Find where the given text appears and provide that cell's center as (x, y) coordinate. 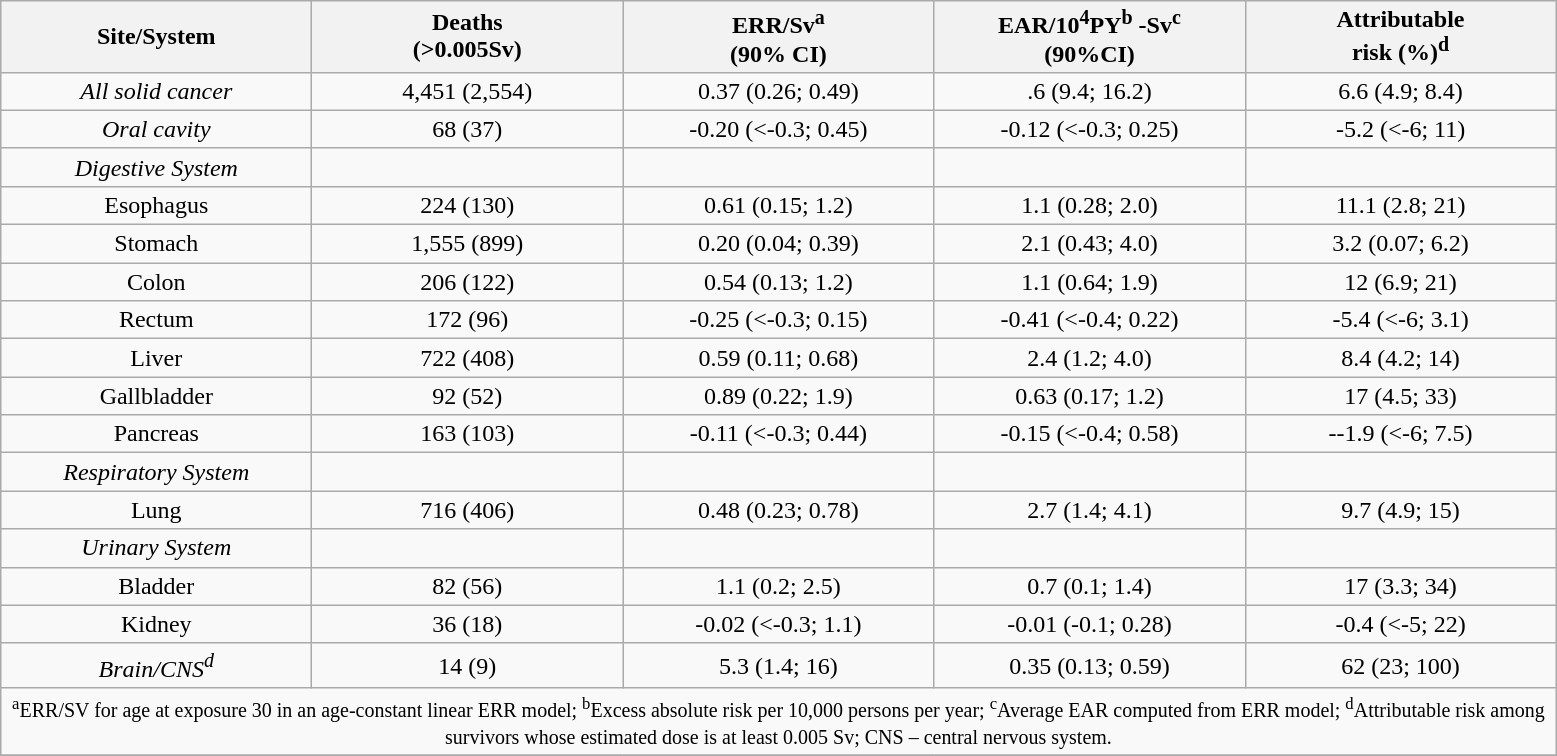
Lung (156, 510)
Liver (156, 358)
Oral cavity (156, 129)
Attributablerisk (%)d (1400, 37)
-0.25 (<-0.3; 0.15) (778, 320)
0.61 (0.15; 1.2) (778, 205)
Bladder (156, 586)
82 (56) (468, 586)
0.7 (0.1; 1.4) (1090, 586)
17 (3.3; 34) (1400, 586)
17 (4.5; 33) (1400, 396)
0.63 (0.17; 1.2) (1090, 396)
0.37 (0.26; 0.49) (778, 91)
8.4 (4.2; 14) (1400, 358)
0.20 (0.04; 0.39) (778, 244)
9.7 (4.9; 15) (1400, 510)
1,555 (899) (468, 244)
Urinary System (156, 548)
4,451 (2,554) (468, 91)
0.35 (0.13; 0.59) (1090, 666)
Brain/CNSd (156, 666)
2.1 (0.43; 4.0) (1090, 244)
-0.11 (<-0.3; 0.44) (778, 434)
62 (23; 100) (1400, 666)
Rectum (156, 320)
1.1 (0.2; 2.5) (778, 586)
-5.2 (<-6; 11) (1400, 129)
-5.4 (<-6; 3.1) (1400, 320)
206 (122) (468, 282)
-0.15 (<-0.4; 0.58) (1090, 434)
All solid cancer (156, 91)
14 (9) (468, 666)
-0.20 (<-0.3; 0.45) (778, 129)
6.6 (4.9; 8.4) (1400, 91)
-0.4 (<-5; 22) (1400, 624)
68 (37) (468, 129)
1.1 (0.64; 1.9) (1090, 282)
36 (18) (468, 624)
5.3 (1.4; 16) (778, 666)
92 (52) (468, 396)
Site/System (156, 37)
Kidney (156, 624)
1.1 (0.28; 2.0) (1090, 205)
Respiratory System (156, 472)
-0.01 (-0.1; 0.28) (1090, 624)
.6 (9.4; 16.2) (1090, 91)
Esophagus (156, 205)
11.1 (2.8; 21) (1400, 205)
Pancreas (156, 434)
0.54 (0.13; 1.2) (778, 282)
0.89 (0.22; 1.9) (778, 396)
2.4 (1.2; 4.0) (1090, 358)
Stomach (156, 244)
163 (103) (468, 434)
172 (96) (468, 320)
2.7 (1.4; 4.1) (1090, 510)
722 (408) (468, 358)
-0.02 (<-0.3; 1.1) (778, 624)
EAR/104PYb -Svc(90%CI) (1090, 37)
-0.41 (<-0.4; 0.22) (1090, 320)
0.48 (0.23; 0.78) (778, 510)
Colon (156, 282)
12 (6.9; 21) (1400, 282)
Gallbladder (156, 396)
224 (130) (468, 205)
0.59 (0.11; 0.68) (778, 358)
Deaths(>0.005Sv) (468, 37)
-0.12 (<-0.3; 0.25) (1090, 129)
3.2 (0.07; 6.2) (1400, 244)
Digestive System (156, 167)
ERR/Sva(90% CI) (778, 37)
--1.9 (<-6; 7.5) (1400, 434)
716 (406) (468, 510)
